From the cell containing the given text, extract its center point as [X, Y] coordinate. 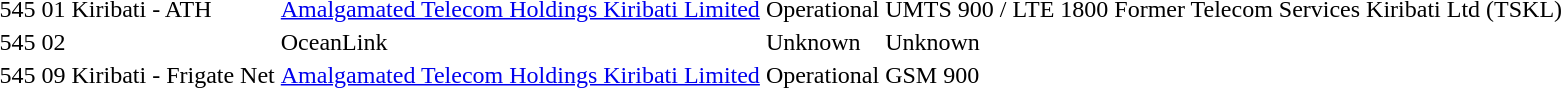
02 [54, 42]
OceanLink [520, 42]
